Determine the [x, y] coordinate at the center of the cell enclosing the given text.  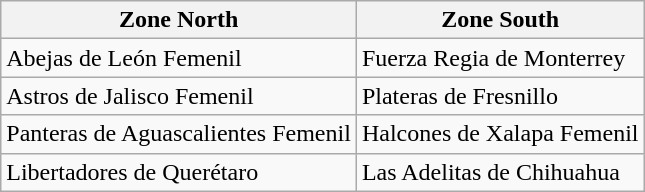
Las Adelitas de Chihuahua [500, 172]
Plateras de Fresnillo [500, 96]
Zone North [179, 20]
Abejas de León Femenil [179, 58]
Halcones de Xalapa Femenil [500, 134]
Panteras de Aguascalientes Femenil [179, 134]
Fuerza Regia de Monterrey [500, 58]
Libertadores de Querétaro [179, 172]
Zone South [500, 20]
Astros de Jalisco Femenil [179, 96]
